Capture the cell that displays the provided text and extract its [X, Y] central coordinate. 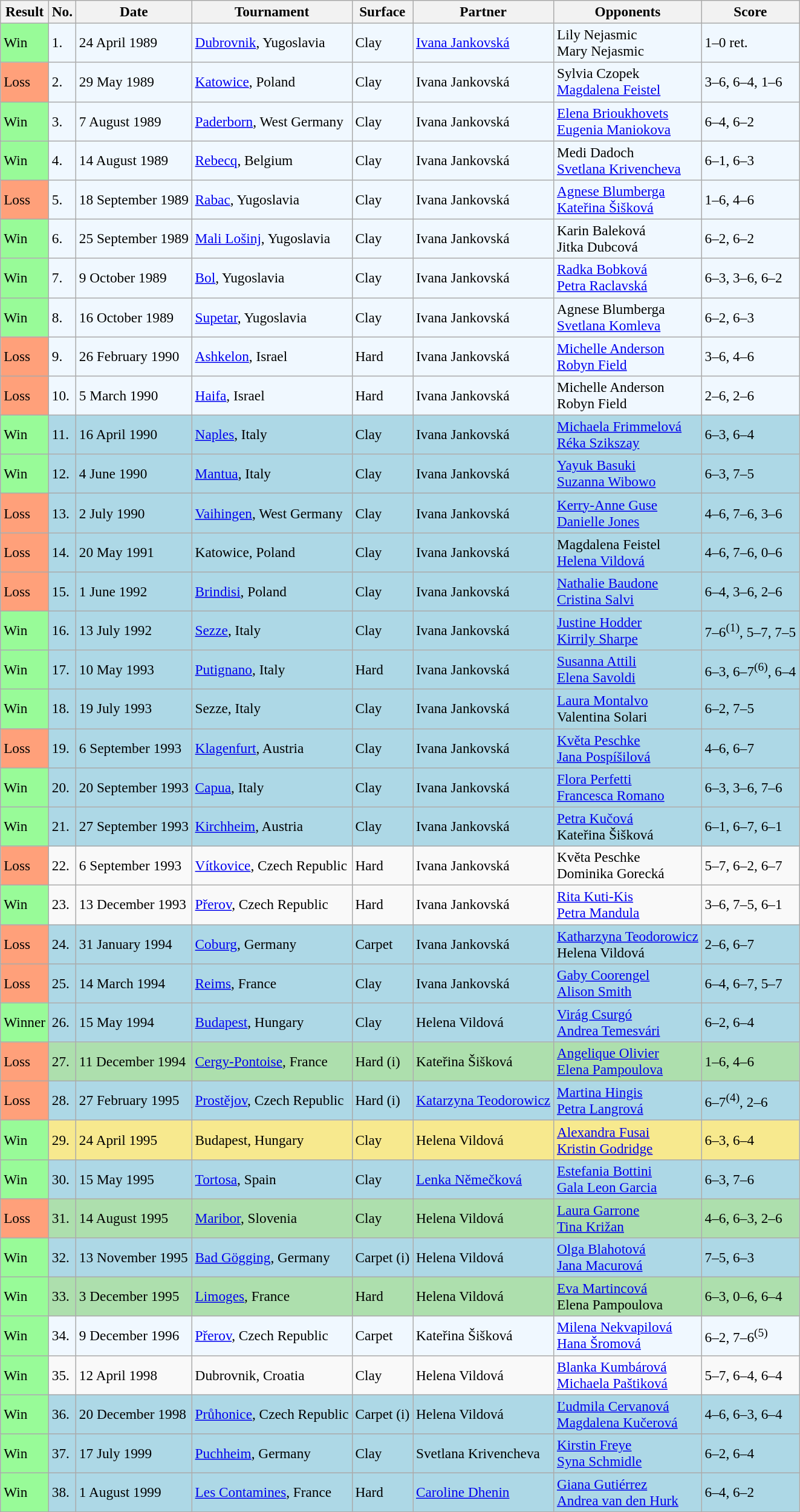
6. [62, 238]
Partner [484, 11]
Rebecq, Belgium [272, 160]
1. [62, 42]
Justine Hodder Kirrily Sharpe [628, 630]
20 December 1998 [134, 1414]
27 September 1993 [134, 826]
19. [62, 748]
31. [62, 1218]
Brindisi, Poland [272, 591]
10 May 1993 [134, 670]
Martina Hingis Petra Langrová [628, 1101]
Sylvia Czopek Magdalena Feistel [628, 82]
Supetar, Yugoslavia [272, 317]
16 October 1989 [134, 317]
6–4, 6–7, 5–7 [750, 983]
Agnese Blumberga Kateřina Šišková [628, 200]
Cergy-Pontoise, France [272, 1061]
6–2, 6–2 [750, 238]
Surface [382, 11]
6–3, 6–7(6), 6–4 [750, 670]
20 September 1993 [134, 787]
34. [62, 1335]
9 October 1989 [134, 278]
17. [62, 670]
Kerry-Anne Guse Danielle Jones [628, 513]
Elena Brioukhovets Eugenia Maniokova [628, 121]
8. [62, 317]
Result [25, 11]
3 December 1995 [134, 1297]
Nathalie Baudone Cristina Salvi [628, 591]
20 May 1991 [134, 552]
Susanna Attili Elena Savoldi [628, 670]
24 April 1995 [134, 1139]
Puchheim, Germany [272, 1453]
Giana Gutiérrez Andrea van den Hurk [628, 1493]
Olga Blahotová Jana Macurová [628, 1257]
6–3, 7–6 [750, 1179]
13 December 1993 [134, 905]
Yayuk Basuki Suzanna Wibowo [628, 474]
Medi Dadoch Svetlana Krivencheva [628, 160]
5 March 1990 [134, 396]
20. [62, 787]
15. [62, 591]
Ashkelon, Israel [272, 356]
Caroline Dhenin [484, 1493]
Kirstin Freye Syna Schmidle [628, 1453]
3–6, 4–6 [750, 356]
Haifa, Israel [272, 396]
Reims, France [272, 983]
Paderborn, West Germany [272, 121]
4–6, 7–6, 0–6 [750, 552]
Květa Peschke Jana Pospíšilová [628, 748]
Putignano, Italy [272, 670]
Květa Peschke Dominika Gorecká [628, 865]
6–3, 7–5 [750, 474]
11. [62, 434]
6–2, 7–6(5) [750, 1335]
Angelique Olivier Elena Pampoulova [628, 1061]
17 July 1999 [134, 1453]
Vaihingen, West Germany [272, 513]
Capua, Italy [272, 787]
Klagenfurt, Austria [272, 748]
27 February 1995 [134, 1101]
Karin Baleková Jitka Dubcová [628, 238]
6–3, 0–6, 6–4 [750, 1297]
Tournament [272, 11]
38. [62, 1493]
1–0 ret. [750, 42]
7 August 1989 [134, 121]
5–7, 6–2, 6–7 [750, 865]
7–5, 6–3 [750, 1257]
15 May 1994 [134, 1022]
5–7, 6–4, 6–4 [750, 1375]
5. [62, 200]
Mali Lošinj, Yugoslavia [272, 238]
35. [62, 1375]
Virág Csurgó Andrea Temesvári [628, 1022]
9. [62, 356]
6–2, 7–5 [750, 709]
6–7(4), 2–6 [750, 1101]
Magdalena Feistel Helena Vildová [628, 552]
26. [62, 1022]
Tortosa, Spain [272, 1179]
Prostějov, Czech Republic [272, 1101]
Michaela Frimmelová Réka Szikszay [628, 434]
32. [62, 1257]
6–1, 6–3 [750, 160]
Gaby Coorengel Alison Smith [628, 983]
23. [62, 905]
Lenka Němečková [484, 1179]
12. [62, 474]
28. [62, 1101]
13 July 1992 [134, 630]
Průhonice, Czech Republic [272, 1414]
Dubrovnik, Croatia [272, 1375]
22. [62, 865]
Naples, Italy [272, 434]
10. [62, 396]
29. [62, 1139]
Svetlana Krivencheva [484, 1453]
Vítkovice, Czech Republic [272, 865]
21. [62, 826]
11 December 1994 [134, 1061]
3–6, 6–4, 1–6 [750, 82]
4–6, 6–3, 6–4 [750, 1414]
4–6, 7–6, 3–6 [750, 513]
2 July 1990 [134, 513]
6–4, 3–6, 2–6 [750, 591]
19 July 1993 [134, 709]
Opponents [628, 11]
25. [62, 983]
7–6(1), 5–7, 7–5 [750, 630]
Limoges, France [272, 1297]
9 December 1996 [134, 1335]
14 August 1989 [134, 160]
25 September 1989 [134, 238]
Rita Kuti-Kis Petra Mandula [628, 905]
Winner [25, 1022]
14. [62, 552]
37. [62, 1453]
No. [62, 11]
Les Contamines, France [272, 1493]
4–6, 6–7 [750, 748]
Lily Nejasmic Mary Nejasmic [628, 42]
13 November 1995 [134, 1257]
Mantua, Italy [272, 474]
Flora Perfetti Francesca Romano [628, 787]
16. [62, 630]
Bol, Yugoslavia [272, 278]
Laura Montalvo Valentina Solari [628, 709]
Kirchheim, Austria [272, 826]
18. [62, 709]
18 September 1989 [134, 200]
Bad Gögging, Germany [272, 1257]
14 March 1994 [134, 983]
30. [62, 1179]
6–1, 6–7, 6–1 [750, 826]
1 August 1999 [134, 1493]
Date [134, 11]
Rabac, Yugoslavia [272, 200]
Laura Garrone Tina Križan [628, 1218]
6–3, 3–6, 6–2 [750, 278]
Ľudmila Cervanová Magdalena Kučerová [628, 1414]
24. [62, 943]
Radka Bobková Petra Raclavská [628, 278]
29 May 1989 [134, 82]
6–2, 6–3 [750, 317]
33. [62, 1297]
36. [62, 1414]
24 April 1989 [134, 42]
7. [62, 278]
Blanka Kumbárová Michaela Paštiková [628, 1375]
12 April 1998 [134, 1375]
Estefania Bottini Gala Leon Garcia [628, 1179]
Katharzyna Teodorowicz Helena Vildová [628, 943]
6–3, 3–6, 7–6 [750, 787]
16 April 1990 [134, 434]
3–6, 7–5, 6–1 [750, 905]
2–6, 2–6 [750, 396]
Maribor, Slovenia [272, 1218]
Coburg, Germany [272, 943]
4. [62, 160]
13. [62, 513]
14 August 1995 [134, 1218]
2. [62, 82]
3. [62, 121]
4 June 1990 [134, 474]
31 January 1994 [134, 943]
Dubrovnik, Yugoslavia [272, 42]
Alexandra Fusai Kristin Godridge [628, 1139]
27. [62, 1061]
26 February 1990 [134, 356]
Milena Nekvapilová Hana Šromová [628, 1335]
1 June 1992 [134, 591]
Petra Kučová Kateřina Šišková [628, 826]
Agnese Blumberga Svetlana Komleva [628, 317]
2–6, 6–7 [750, 943]
4–6, 6–3, 2–6 [750, 1218]
Eva Martincová Elena Pampoulova [628, 1297]
Katarzyna Teodorowicz [484, 1101]
15 May 1995 [134, 1179]
Score [750, 11]
